Find where the given text appears and provide that cell's center as (X, Y) coordinate. 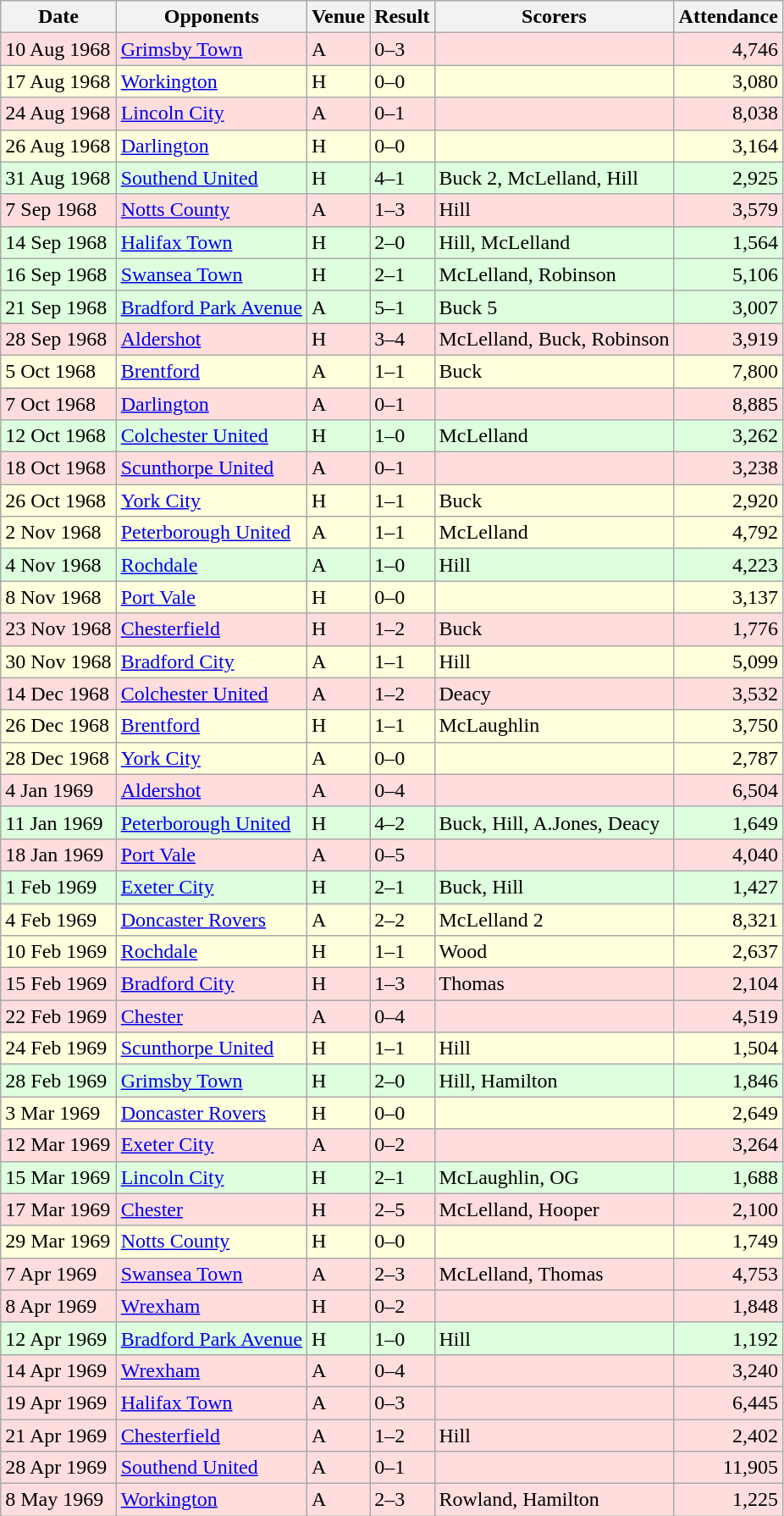
McLelland 2 (554, 919)
McLaughlin, OG (554, 1177)
1,225 (728, 1500)
McLelland, Robinson (554, 274)
7 Sep 1968 (58, 210)
14 Apr 1969 (58, 1370)
18 Oct 1968 (58, 468)
McLaughlin (554, 726)
29 Mar 1969 (58, 1242)
12 Apr 1969 (58, 1338)
3,238 (728, 468)
26 Oct 1968 (58, 501)
1,848 (728, 1306)
10 Feb 1969 (58, 952)
3,750 (728, 726)
2–2 (402, 919)
7,800 (728, 371)
28 Apr 1969 (58, 1468)
28 Dec 1968 (58, 758)
Thomas (554, 984)
18 Jan 1969 (58, 855)
1 Feb 1969 (58, 887)
1,846 (728, 1081)
Buck 5 (554, 307)
5,106 (728, 274)
4,040 (728, 855)
Scorers (554, 17)
2,649 (728, 1113)
2,787 (728, 758)
3,579 (728, 210)
8,885 (728, 404)
28 Feb 1969 (58, 1081)
4–2 (402, 822)
11 Jan 1969 (58, 822)
21 Apr 1969 (58, 1436)
22 Feb 1969 (58, 1016)
3,532 (728, 694)
14 Sep 1968 (58, 242)
Hill, Hamilton (554, 1081)
3,164 (728, 146)
3,919 (728, 339)
Wood (554, 952)
4 Nov 1968 (58, 565)
4 Jan 1969 (58, 790)
2,100 (728, 1209)
3,137 (728, 597)
24 Aug 1968 (58, 113)
31 Aug 1968 (58, 178)
Date (58, 17)
5–1 (402, 307)
Opponents (212, 17)
26 Dec 1968 (58, 726)
11,905 (728, 1468)
8,321 (728, 919)
Buck 2, McLelland, Hill (554, 178)
2,637 (728, 952)
3,262 (728, 436)
26 Aug 1968 (58, 146)
3–4 (402, 339)
8 Apr 1969 (58, 1306)
7 Oct 1968 (58, 404)
1,749 (728, 1242)
14 Dec 1968 (58, 694)
2,925 (728, 178)
16 Sep 1968 (58, 274)
5 Oct 1968 (58, 371)
3,264 (728, 1145)
4–1 (402, 178)
12 Oct 1968 (58, 436)
1,564 (728, 242)
8,038 (728, 113)
2–5 (402, 1209)
8 May 1969 (58, 1500)
15 Feb 1969 (58, 984)
McLelland, Hooper (554, 1209)
Result (402, 17)
10 Aug 1968 (58, 49)
Rowland, Hamilton (554, 1500)
19 Apr 1969 (58, 1403)
2,920 (728, 501)
0–5 (402, 855)
1,688 (728, 1177)
5,099 (728, 661)
Deacy (554, 694)
Venue (338, 17)
12 Mar 1969 (58, 1145)
1,427 (728, 887)
Buck, Hill (554, 887)
17 Aug 1968 (58, 81)
7 Apr 1969 (58, 1274)
28 Sep 1968 (58, 339)
2,104 (728, 984)
1,504 (728, 1048)
McLelland, Buck, Robinson (554, 339)
4,753 (728, 1274)
McLelland, Thomas (554, 1274)
Buck, Hill, A.Jones, Deacy (554, 822)
1,192 (728, 1338)
4,792 (728, 533)
3,080 (728, 81)
4 Feb 1969 (58, 919)
2,402 (728, 1436)
3 Mar 1969 (58, 1113)
23 Nov 1968 (58, 629)
8 Nov 1968 (58, 597)
6,445 (728, 1403)
24 Feb 1969 (58, 1048)
Attendance (728, 17)
17 Mar 1969 (58, 1209)
4,519 (728, 1016)
3,240 (728, 1370)
3,007 (728, 307)
4,746 (728, 49)
30 Nov 1968 (58, 661)
1,776 (728, 629)
21 Sep 1968 (58, 307)
6,504 (728, 790)
1,649 (728, 822)
Hill, McLelland (554, 242)
15 Mar 1969 (58, 1177)
2 Nov 1968 (58, 533)
4,223 (728, 565)
